Search for the cell housing the specified text and yield its (x, y) center coordinate. 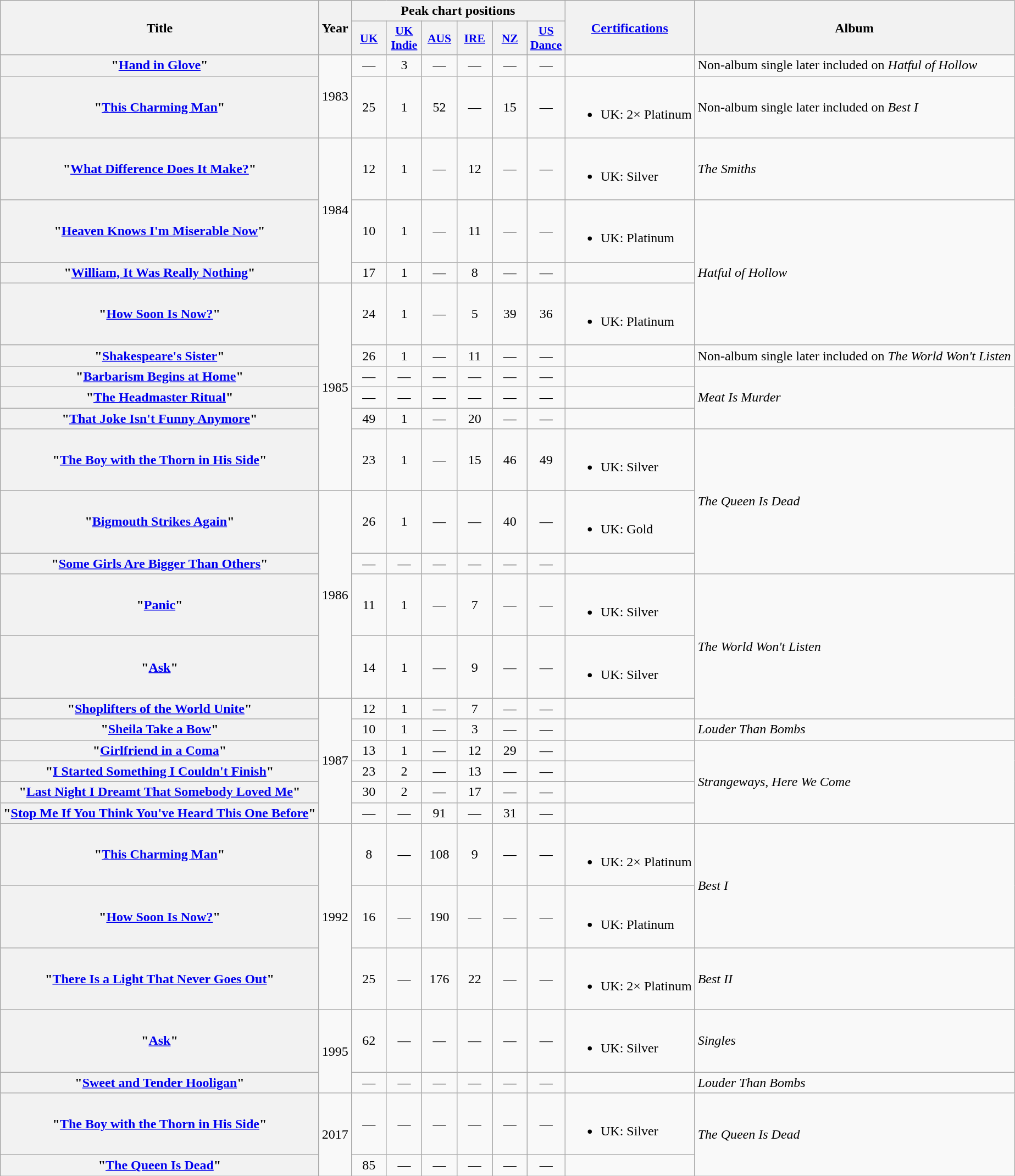
190 (439, 916)
Non-album single later included on Hatful of Hollow (854, 65)
1984 (335, 210)
"Girlfriend in a Coma" (159, 750)
30 (369, 792)
40 (510, 522)
Best II (854, 979)
"Stop Me If You Think You've Heard This One Before" (159, 813)
"William, It Was Really Nothing" (159, 272)
176 (439, 979)
"That Joke Isn't Funny Anymore" (159, 418)
108 (439, 855)
14 (369, 667)
46 (510, 460)
"Sweet and Tender Hooligan" (159, 1083)
"Some Girls Are Bigger Than Others" (159, 564)
The Smiths (854, 169)
"I Started Something I Couldn't Finish" (159, 771)
24 (369, 314)
"Last Night I Dreamt That Somebody Loved Me" (159, 792)
1983 (335, 97)
62 (369, 1040)
Title (159, 27)
UKIndie (404, 38)
"Sheila Take a Bow" (159, 729)
"Bigmouth Strikes Again" (159, 522)
1995 (335, 1051)
2017 (335, 1135)
22 (475, 979)
UK (369, 38)
Year (335, 27)
Best I (854, 885)
29 (510, 750)
1992 (335, 916)
"Shoplifters of the World Unite" (159, 709)
91 (439, 813)
"Heaven Knows I'm Miserable Now" (159, 231)
Album (854, 27)
85 (369, 1166)
AUS (439, 38)
"Panic" (159, 605)
5 (475, 314)
Meat Is Murder (854, 397)
Non-album single later included on The World Won't Listen (854, 355)
Certifications (630, 27)
1986 (335, 594)
"The Headmaster Ritual" (159, 397)
"Hand in Glove" (159, 65)
The World Won't Listen (854, 646)
"Barbarism Begins at Home" (159, 376)
"There Is a Light That Never Goes Out" (159, 979)
Singles (854, 1040)
NZ (510, 38)
"The Queen Is Dead" (159, 1166)
"What Difference Does It Make?" (159, 169)
1987 (335, 761)
US Dance (546, 38)
Hatful of Hollow (854, 272)
36 (546, 314)
16 (369, 916)
UK: Gold (630, 522)
Peak chart positions (458, 11)
1985 (335, 387)
39 (510, 314)
52 (439, 107)
"Shakespeare's Sister" (159, 355)
31 (510, 813)
Strangeways, Here We Come (854, 782)
20 (475, 418)
IRE (475, 38)
Non-album single later included on Best I (854, 107)
